For the text-containing cell, return its midpoint in [X, Y] coordinate format. 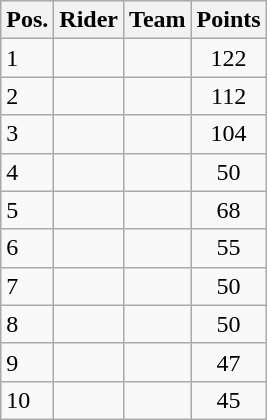
122 [228, 58]
55 [228, 248]
Team [158, 20]
112 [228, 96]
9 [28, 362]
47 [228, 362]
3 [28, 134]
Rider [89, 20]
Points [228, 20]
5 [28, 210]
45 [228, 400]
1 [28, 58]
7 [28, 286]
68 [228, 210]
104 [228, 134]
6 [28, 248]
2 [28, 96]
8 [28, 324]
4 [28, 172]
10 [28, 400]
Pos. [28, 20]
